For the text-containing cell, return its midpoint in (X, Y) coordinate format. 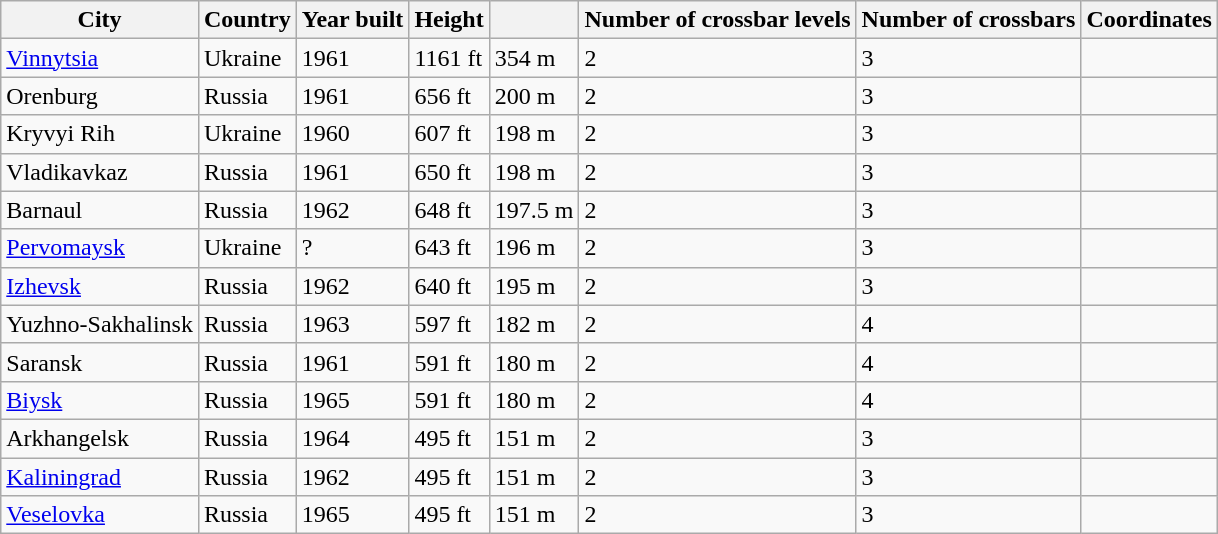
Saransk (100, 362)
Number of crossbar levels (718, 20)
Veselovka (100, 515)
Biysk (100, 400)
Year built (352, 20)
City (100, 20)
656 ft (449, 96)
182 m (534, 324)
354 m (534, 58)
Yuzhno-Sakhalinsk (100, 324)
Coordinates (1149, 20)
Orenburg (100, 96)
Kryvyi Rih (100, 134)
1964 (352, 438)
1960 (352, 134)
643 ft (449, 248)
Height (449, 20)
? (352, 248)
607 ft (449, 134)
200 m (534, 96)
1161 ft (449, 58)
Vladikavkaz (100, 172)
650 ft (449, 172)
195 m (534, 286)
Vinnytsia (100, 58)
597 ft (449, 324)
Country (247, 20)
197.5 m (534, 210)
Arkhangelsk (100, 438)
1963 (352, 324)
Kaliningrad (100, 477)
640 ft (449, 286)
648 ft (449, 210)
Izhevsk (100, 286)
Pervomaysk (100, 248)
196 m (534, 248)
Number of crossbars (968, 20)
Barnaul (100, 210)
